Scan for the cell matching the given text and deliver its [X, Y] coordinate at center. 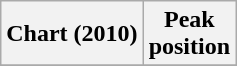
Chart (2010) [72, 34]
Peakposition [189, 34]
